Pinpoint the cell where the given text exists, returning its (X, Y) midpoint coordinate. 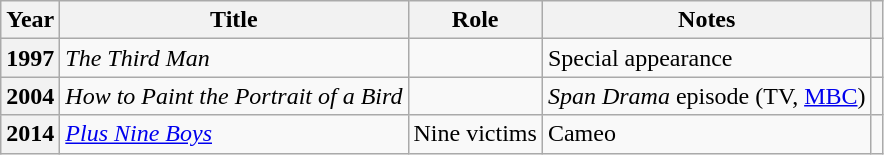
Plus Nine Boys (234, 134)
Year (30, 20)
How to Paint the Portrait of a Bird (234, 96)
Role (475, 20)
Cameo (706, 134)
Title (234, 20)
2004 (30, 96)
Span Drama episode (TV, MBC) (706, 96)
2014 (30, 134)
Special appearance (706, 58)
Nine victims (475, 134)
The Third Man (234, 58)
Notes (706, 20)
1997 (30, 58)
